Extract the [X, Y] coordinate from the center of the cell holding the provided text.  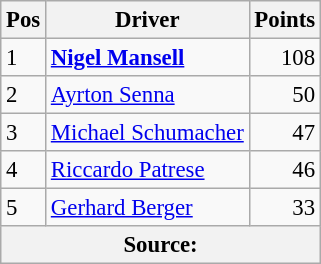
3 [24, 133]
2 [24, 95]
Riccardo Patrese [148, 170]
47 [284, 133]
5 [24, 208]
108 [284, 58]
Source: [161, 245]
4 [24, 170]
Gerhard Berger [148, 208]
Ayrton Senna [148, 95]
1 [24, 58]
50 [284, 95]
Pos [24, 20]
Points [284, 20]
46 [284, 170]
Michael Schumacher [148, 133]
Nigel Mansell [148, 58]
33 [284, 208]
Driver [148, 20]
